Locate the cell with the specified text and output its [x, y] center coordinate. 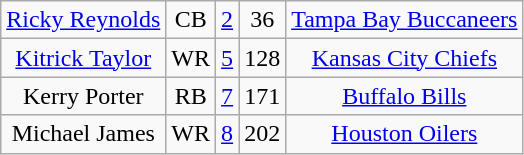
Kitrick Taylor [84, 58]
Michael James [84, 134]
2 [228, 20]
36 [262, 20]
Tampa Bay Buccaneers [404, 20]
5 [228, 58]
Kansas City Chiefs [404, 58]
CB [191, 20]
7 [228, 96]
128 [262, 58]
202 [262, 134]
Kerry Porter [84, 96]
Houston Oilers [404, 134]
Buffalo Bills [404, 96]
Ricky Reynolds [84, 20]
171 [262, 96]
RB [191, 96]
8 [228, 134]
